Scan for the cell matching the given text and deliver its [X, Y] coordinate at center. 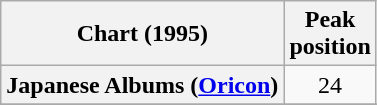
Peakposition [330, 34]
Japanese Albums (Oricon) [142, 85]
24 [330, 85]
Chart (1995) [142, 34]
